Search for the cell housing the specified text and yield its [x, y] center coordinate. 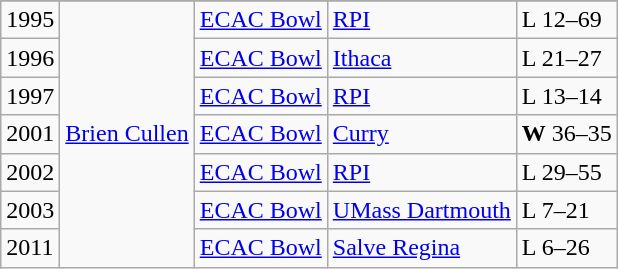
L 6–26 [566, 248]
Salve Regina [422, 248]
1995 [30, 20]
1996 [30, 58]
Ithaca [422, 58]
W 36–35 [566, 134]
UMass Dartmouth [422, 210]
2001 [30, 134]
1997 [30, 96]
L 7–21 [566, 210]
Brien Cullen [127, 134]
2011 [30, 248]
L 13–14 [566, 96]
2003 [30, 210]
L 29–55 [566, 172]
Curry [422, 134]
2002 [30, 172]
L 12–69 [566, 20]
L 21–27 [566, 58]
